Return the [x, y] coordinate for the center point of the cell that contains the specified text.  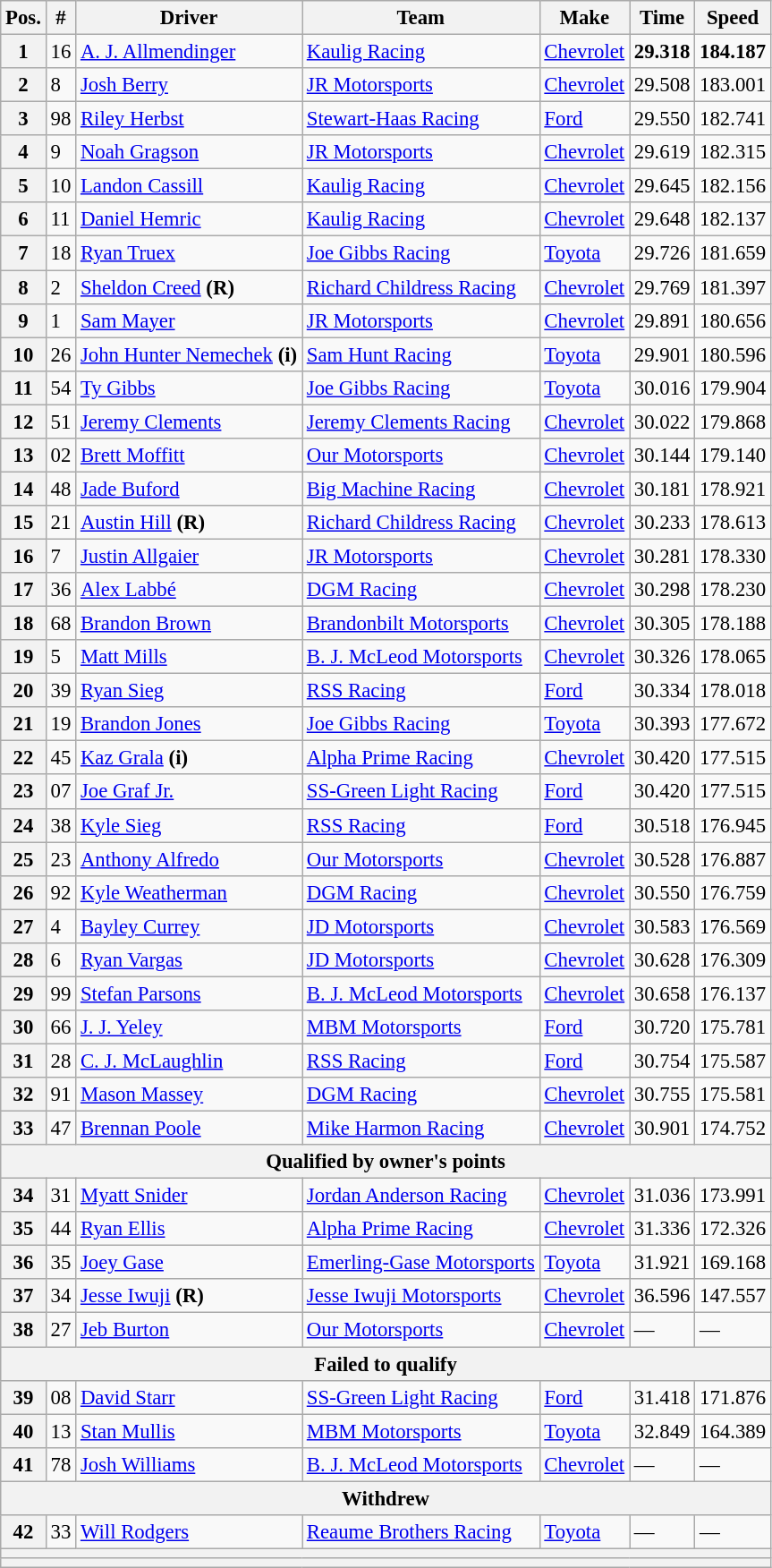
30.305 [662, 624]
29.645 [662, 186]
176.569 [734, 926]
Qualified by owner's points [386, 1162]
179.140 [734, 456]
Josh Berry [190, 85]
08 [61, 1397]
176.137 [734, 993]
91 [61, 1095]
37 [23, 1297]
Kyle Weatherman [190, 892]
178.065 [734, 657]
Joey Gase [190, 1263]
Brandonbilt Motorsports [421, 624]
30.550 [662, 892]
30.298 [662, 590]
Big Machine Racing [421, 489]
30.583 [662, 926]
54 [61, 388]
29.769 [662, 287]
Riley Herbst [190, 119]
182.741 [734, 119]
181.659 [734, 253]
36.596 [662, 1297]
31.036 [662, 1196]
30.755 [662, 1095]
Ryan Truex [190, 253]
Speed [734, 18]
Josh Williams [190, 1464]
Jeremy Clements Racing [421, 422]
175.581 [734, 1095]
Sam Mayer [190, 320]
182.315 [734, 152]
Stewart-Haas Racing [421, 119]
178.188 [734, 624]
181.397 [734, 287]
Jade Buford [190, 489]
30.144 [662, 456]
Brennan Poole [190, 1129]
179.904 [734, 388]
Bayley Currey [190, 926]
30.518 [662, 825]
176.309 [734, 960]
Time [662, 18]
31.336 [662, 1229]
68 [61, 624]
17 [23, 590]
31.418 [662, 1397]
30.334 [662, 691]
30.233 [662, 523]
Myatt Snider [190, 1196]
183.001 [734, 85]
66 [61, 1027]
180.656 [734, 320]
30.326 [662, 657]
176.887 [734, 859]
30.022 [662, 422]
Jesse Iwuji (R) [190, 1297]
176.945 [734, 825]
48 [61, 489]
Stan Mullis [190, 1431]
92 [61, 892]
169.168 [734, 1263]
184.187 [734, 52]
Jordan Anderson Racing [421, 1196]
3 [23, 119]
Austin Hill (R) [190, 523]
51 [61, 422]
Mike Harmon Racing [421, 1129]
182.137 [734, 219]
Brandon Jones [190, 724]
176.759 [734, 892]
# [61, 18]
20 [23, 691]
Joe Graf Jr. [190, 792]
173.991 [734, 1196]
178.018 [734, 691]
David Starr [190, 1397]
171.876 [734, 1397]
Noah Gragson [190, 152]
Driver [190, 18]
C. J. McLaughlin [190, 1061]
44 [61, 1229]
Emerling-Gase Motorsports [421, 1263]
Ty Gibbs [190, 388]
179.868 [734, 422]
178.921 [734, 489]
Stefan Parsons [190, 993]
Brandon Brown [190, 624]
25 [23, 859]
30.528 [662, 859]
Jesse Iwuji Motorsports [421, 1297]
182.156 [734, 186]
Make [584, 18]
31.921 [662, 1263]
30.658 [662, 993]
164.389 [734, 1431]
Jeb Burton [190, 1330]
J. J. Yeley [190, 1027]
Reaume Brothers Racing [421, 1532]
Will Rodgers [190, 1532]
40 [23, 1431]
Daniel Hemric [190, 219]
47 [61, 1129]
29.550 [662, 119]
Kaz Grala (i) [190, 758]
180.596 [734, 354]
29.901 [662, 354]
178.613 [734, 523]
32.849 [662, 1431]
29.648 [662, 219]
Jeremy Clements [190, 422]
Alex Labbé [190, 590]
178.230 [734, 590]
99 [61, 993]
Landon Cassill [190, 186]
Team [421, 18]
Failed to qualify [386, 1364]
29.619 [662, 152]
30.754 [662, 1061]
30.628 [662, 960]
15 [23, 523]
24 [23, 825]
22 [23, 758]
30.016 [662, 388]
78 [61, 1464]
98 [61, 119]
John Hunter Nemechek (i) [190, 354]
29.891 [662, 320]
Anthony Alfredo [190, 859]
45 [61, 758]
177.672 [734, 724]
41 [23, 1464]
Withdrew [386, 1498]
Ryan Ellis [190, 1229]
42 [23, 1532]
172.326 [734, 1229]
29.318 [662, 52]
02 [61, 456]
12 [23, 422]
Brett Moffitt [190, 456]
Kyle Sieg [190, 825]
Ryan Sieg [190, 691]
29.726 [662, 253]
07 [61, 792]
30.901 [662, 1129]
29.508 [662, 85]
147.557 [734, 1297]
174.752 [734, 1129]
32 [23, 1095]
30.393 [662, 724]
A. J. Allmendinger [190, 52]
175.781 [734, 1027]
Ryan Vargas [190, 960]
Sam Hunt Racing [421, 354]
178.330 [734, 556]
30.181 [662, 489]
Justin Allgaier [190, 556]
Mason Massey [190, 1095]
30 [23, 1027]
Pos. [23, 18]
30.281 [662, 556]
Matt Mills [190, 657]
30.720 [662, 1027]
Sheldon Creed (R) [190, 287]
14 [23, 489]
29 [23, 993]
175.587 [734, 1061]
